Output the [X, Y] coordinate of the center of the cell containing the given text.  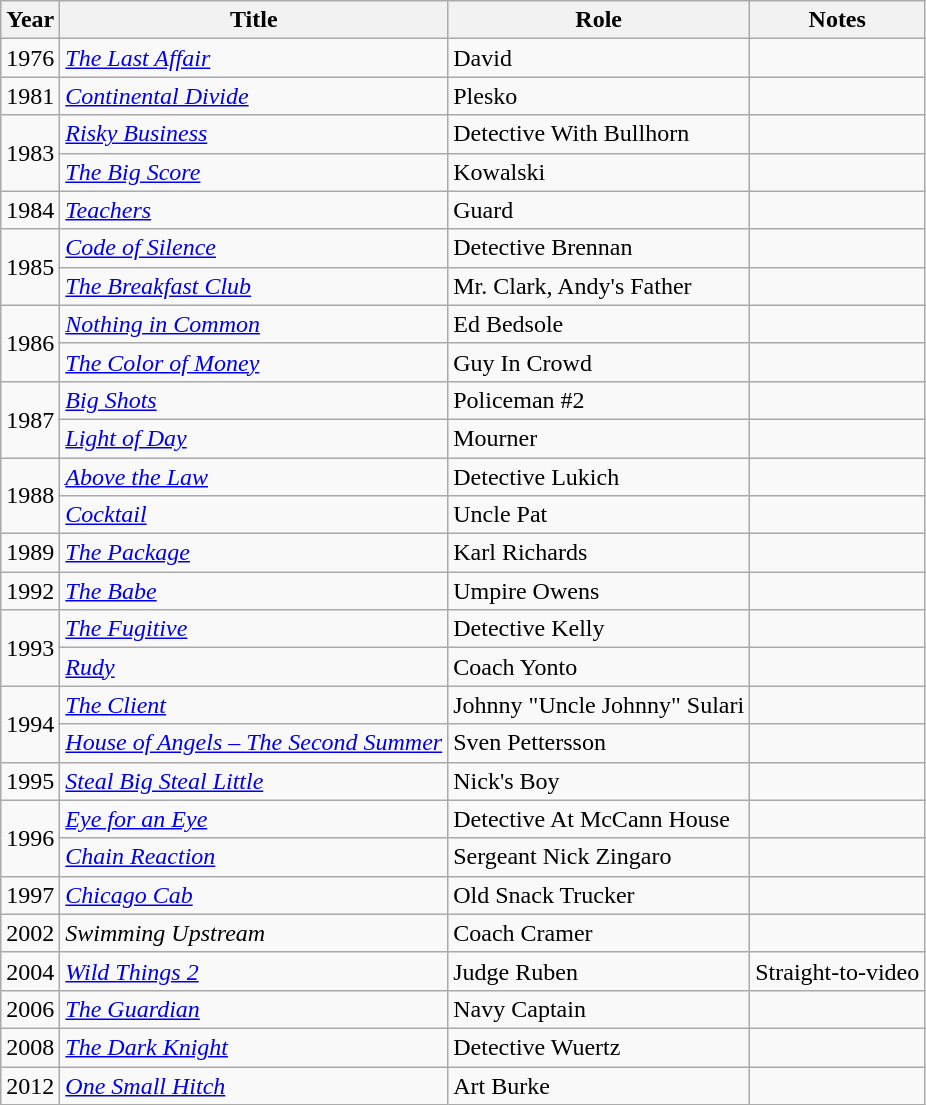
1993 [30, 648]
2008 [30, 1047]
Detective At McCann House [599, 819]
The Breakfast Club [254, 286]
Detective Lukich [599, 477]
The Package [254, 553]
Sergeant Nick Zingaro [599, 857]
Chicago Cab [254, 895]
Coach Cramer [599, 933]
Straight-to-video [838, 971]
1997 [30, 895]
Nothing in Common [254, 324]
1985 [30, 267]
Sven Pettersson [599, 743]
Johnny "Uncle Johnny" Sulari [599, 705]
Old Snack Trucker [599, 895]
Teachers [254, 210]
David [599, 58]
Guy In Crowd [599, 362]
Nick's Boy [599, 781]
Big Shots [254, 400]
1986 [30, 343]
Risky Business [254, 134]
1988 [30, 496]
Role [599, 20]
The Fugitive [254, 629]
Mourner [599, 438]
Ed Bedsole [599, 324]
Cocktail [254, 515]
The Last Affair [254, 58]
Art Burke [599, 1085]
Rudy [254, 667]
One Small Hitch [254, 1085]
2004 [30, 971]
Uncle Pat [599, 515]
2012 [30, 1085]
1989 [30, 553]
Light of Day [254, 438]
2006 [30, 1009]
1987 [30, 419]
1995 [30, 781]
Navy Captain [599, 1009]
Detective Wuertz [599, 1047]
1983 [30, 153]
Steal Big Steal Little [254, 781]
Coach Yonto [599, 667]
1994 [30, 724]
Plesko [599, 96]
Umpire Owens [599, 591]
Guard [599, 210]
Chain Reaction [254, 857]
Eye for an Eye [254, 819]
Detective With Bullhorn [599, 134]
1984 [30, 210]
1996 [30, 838]
Wild Things 2 [254, 971]
1992 [30, 591]
Continental Divide [254, 96]
Code of Silence [254, 248]
2002 [30, 933]
Judge Ruben [599, 971]
Detective Brennan [599, 248]
The Client [254, 705]
1981 [30, 96]
The Big Score [254, 172]
The Dark Knight [254, 1047]
Policeman #2 [599, 400]
Above the Law [254, 477]
Notes [838, 20]
Detective Kelly [599, 629]
Kowalski [599, 172]
Title [254, 20]
Mr. Clark, Andy's Father [599, 286]
The Babe [254, 591]
Year [30, 20]
Karl Richards [599, 553]
Swimming Upstream [254, 933]
The Guardian [254, 1009]
House of Angels – The Second Summer [254, 743]
The Color of Money [254, 362]
1976 [30, 58]
